Scan for the cell matching the given text and deliver its (X, Y) coordinate at center. 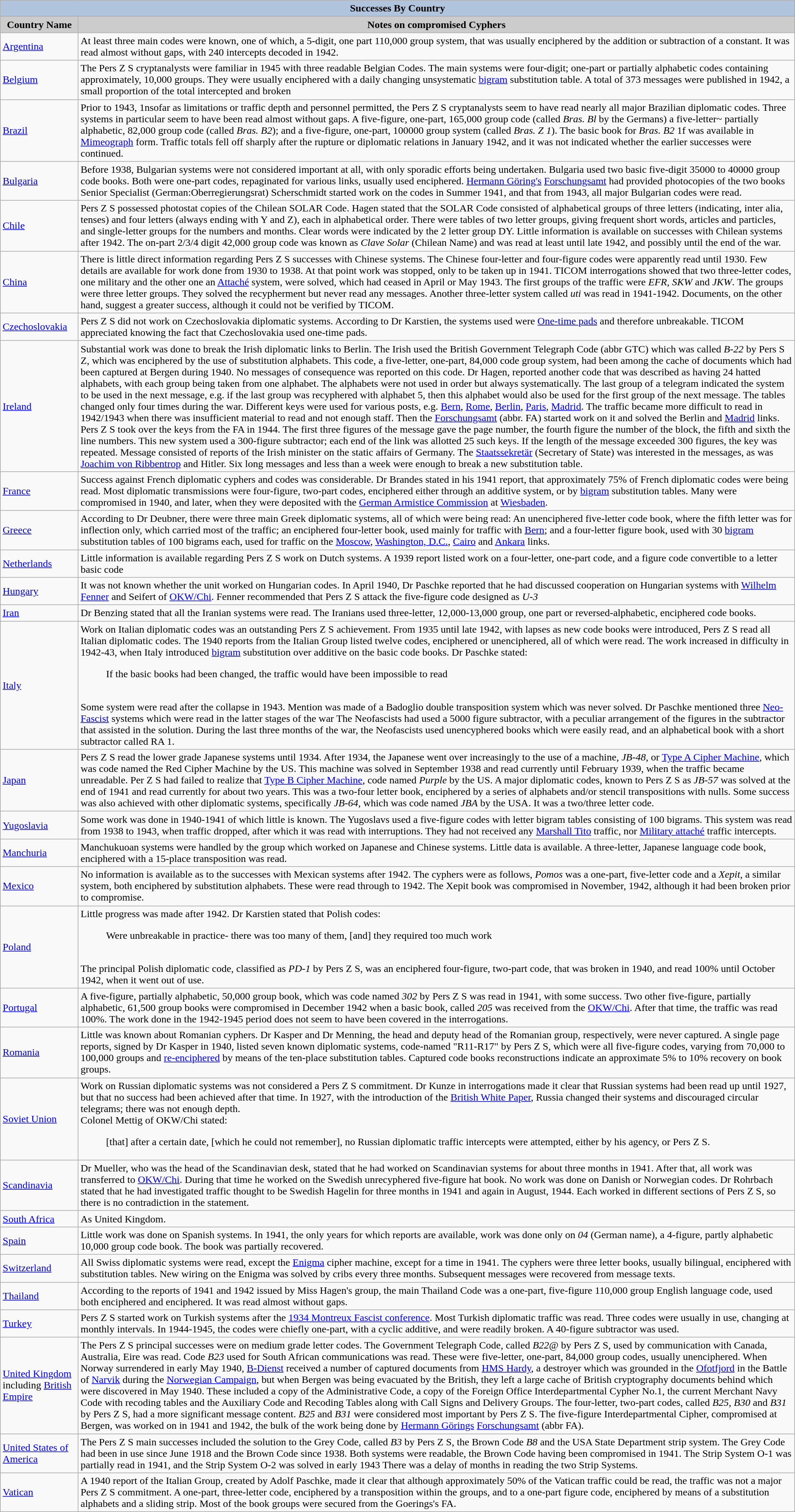
Manchuria (39, 853)
France (39, 491)
Italy (39, 685)
Soviet Union (39, 1119)
Romania (39, 1052)
Ireland (39, 406)
As United Kingdom. (437, 1219)
Poland (39, 947)
Vatican (39, 1492)
Chile (39, 226)
Brazil (39, 130)
Turkey (39, 1324)
Bulgaria (39, 181)
Spain (39, 1241)
Czechoslovakia (39, 327)
United States of America (39, 1453)
Successes By Country (397, 8)
Yugoslavia (39, 825)
United Kingdom including British Empire (39, 1386)
Portugal (39, 1008)
Hungary (39, 591)
Scandinavia (39, 1185)
Argentina (39, 47)
China (39, 282)
Thailand (39, 1296)
Iran (39, 613)
South Africa (39, 1219)
Belgium (39, 80)
Notes on compromised Cyphers (437, 25)
Netherlands (39, 563)
Mexico (39, 886)
Country Name (39, 25)
Greece (39, 530)
Switzerland (39, 1268)
Japan (39, 780)
